Extract the [x, y] coordinate from the center of the cell holding the provided text.  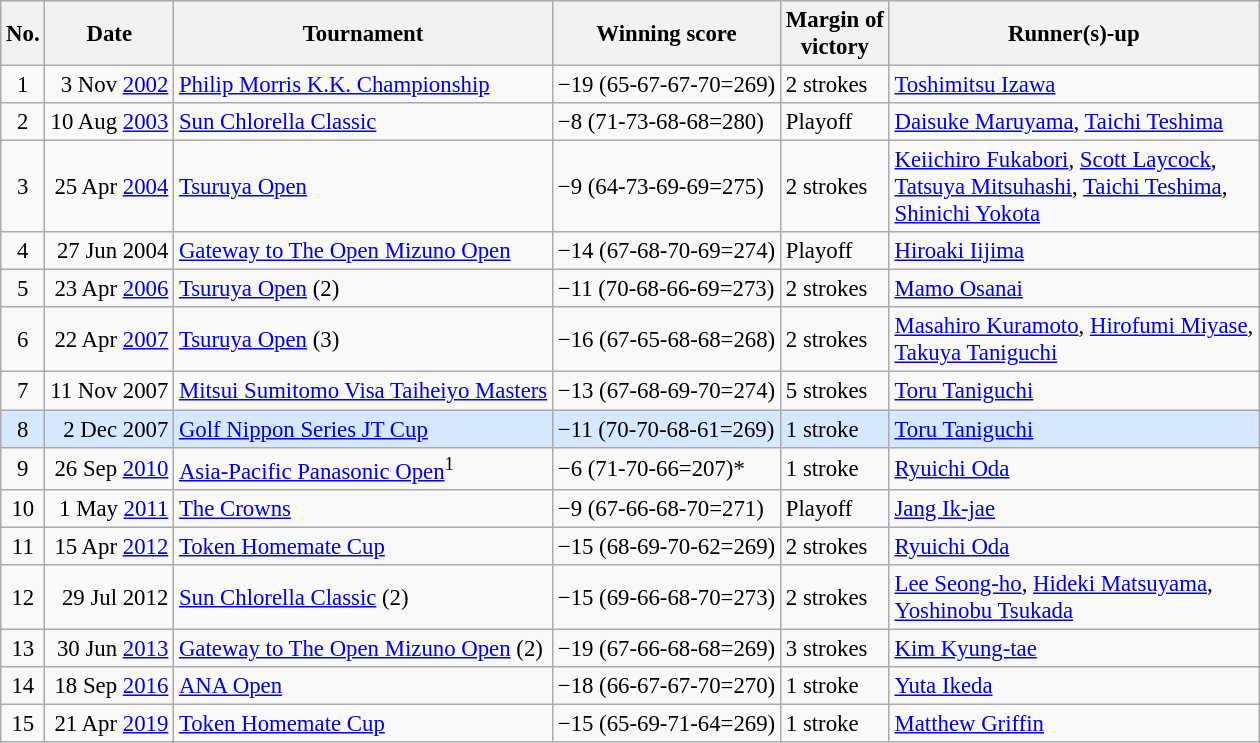
Philip Morris K.K. Championship [364, 85]
Sun Chlorella Classic (2) [364, 598]
3 [23, 187]
Jang Ik-jae [1074, 508]
−15 (69-66-68-70=273) [666, 598]
18 Sep 2016 [110, 686]
Hiroaki Iijima [1074, 251]
−8 (71-73-68-68=280) [666, 122]
Yuta Ikeda [1074, 686]
27 Jun 2004 [110, 251]
Mamo Osanai [1074, 289]
5 [23, 289]
−11 (70-68-66-69=273) [666, 289]
30 Jun 2013 [110, 648]
3 strokes [834, 648]
26 Sep 2010 [110, 468]
Gateway to The Open Mizuno Open [364, 251]
23 Apr 2006 [110, 289]
22 Apr 2007 [110, 340]
7 [23, 391]
Tournament [364, 34]
2 [23, 122]
13 [23, 648]
Daisuke Maruyama, Taichi Teshima [1074, 122]
Margin ofvictory [834, 34]
10 [23, 508]
15 [23, 723]
Date [110, 34]
4 [23, 251]
10 Aug 2003 [110, 122]
Toshimitsu Izawa [1074, 85]
−9 (64-73-69-69=275) [666, 187]
−6 (71-70-66=207)* [666, 468]
−9 (67-66-68-70=271) [666, 508]
15 Apr 2012 [110, 546]
Sun Chlorella Classic [364, 122]
14 [23, 686]
−19 (67-66-68-68=269) [666, 648]
−16 (67-65-68-68=268) [666, 340]
Tsuruya Open (3) [364, 340]
9 [23, 468]
Golf Nippon Series JT Cup [364, 429]
12 [23, 598]
Gateway to The Open Mizuno Open (2) [364, 648]
Masahiro Kuramoto, Hirofumi Miyase, Takuya Taniguchi [1074, 340]
2 Dec 2007 [110, 429]
The Crowns [364, 508]
Asia-Pacific Panasonic Open1 [364, 468]
−18 (66-67-67-70=270) [666, 686]
No. [23, 34]
Matthew Griffin [1074, 723]
Keiichiro Fukabori, Scott Laycock, Tatsuya Mitsuhashi, Taichi Teshima, Shinichi Yokota [1074, 187]
Lee Seong-ho, Hideki Matsuyama, Yoshinobu Tsukada [1074, 598]
11 [23, 546]
29 Jul 2012 [110, 598]
8 [23, 429]
Tsuruya Open [364, 187]
Tsuruya Open (2) [364, 289]
Kim Kyung-tae [1074, 648]
1 [23, 85]
−15 (68-69-70-62=269) [666, 546]
Mitsui Sumitomo Visa Taiheiyo Masters [364, 391]
Runner(s)-up [1074, 34]
6 [23, 340]
25 Apr 2004 [110, 187]
3 Nov 2002 [110, 85]
21 Apr 2019 [110, 723]
−14 (67-68-70-69=274) [666, 251]
1 May 2011 [110, 508]
−15 (65-69-71-64=269) [666, 723]
−19 (65-67-67-70=269) [666, 85]
−11 (70-70-68-61=269) [666, 429]
−13 (67-68-69-70=274) [666, 391]
11 Nov 2007 [110, 391]
5 strokes [834, 391]
ANA Open [364, 686]
Winning score [666, 34]
